Search for the cell housing the specified text and yield its (X, Y) center coordinate. 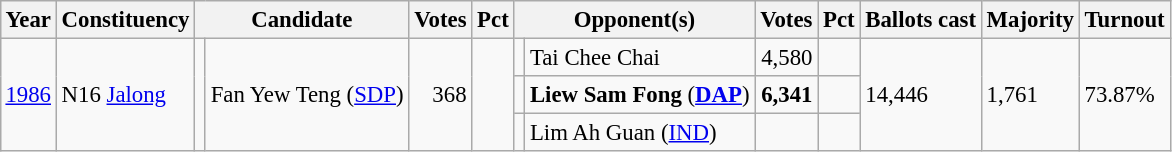
Tai Chee Chai (640, 57)
Constituency (125, 20)
Liew Sam Fong (DAP) (640, 95)
6,341 (786, 95)
Year (28, 20)
Majority (1030, 20)
Lim Ah Guan (IND) (640, 133)
Candidate (302, 20)
73.87% (1124, 94)
Fan Yew Teng (SDP) (307, 94)
Opponent(s) (634, 20)
1986 (28, 94)
1,761 (1030, 94)
368 (440, 94)
Turnout (1124, 20)
14,446 (920, 94)
N16 Jalong (125, 94)
4,580 (786, 57)
Ballots cast (920, 20)
